Detect which cell encompasses the target text, then output its (x, y) center coordinate. 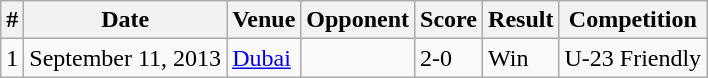
Date (126, 20)
U-23 Friendly (633, 58)
Dubai (264, 58)
2-0 (449, 58)
September 11, 2013 (126, 58)
Win (521, 58)
# (12, 20)
Opponent (358, 20)
Competition (633, 20)
Result (521, 20)
Score (449, 20)
1 (12, 58)
Venue (264, 20)
